Return [X, Y] of the center of cell containing provided text 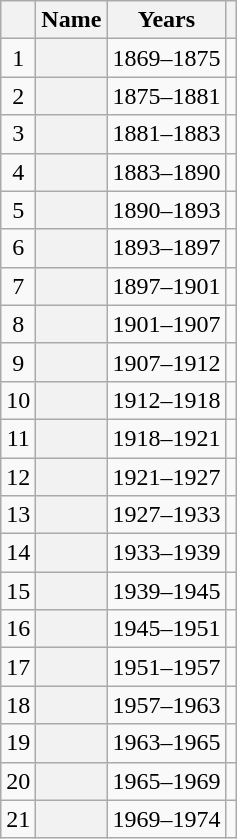
4 [18, 172]
Years [166, 20]
18 [18, 705]
1945–1951 [166, 629]
10 [18, 400]
1893–1897 [166, 248]
1965–1969 [166, 781]
6 [18, 248]
1963–1965 [166, 743]
21 [18, 819]
Name [72, 20]
13 [18, 515]
19 [18, 743]
1918–1921 [166, 438]
11 [18, 438]
1907–1912 [166, 362]
16 [18, 629]
1957–1963 [166, 705]
2 [18, 96]
1883–1890 [166, 172]
17 [18, 667]
1875–1881 [166, 96]
1901–1907 [166, 324]
1912–1918 [166, 400]
12 [18, 477]
9 [18, 362]
1897–1901 [166, 286]
1969–1974 [166, 819]
15 [18, 591]
1933–1939 [166, 553]
1939–1945 [166, 591]
1 [18, 58]
14 [18, 553]
1927–1933 [166, 515]
5 [18, 210]
1869–1875 [166, 58]
3 [18, 134]
7 [18, 286]
1881–1883 [166, 134]
1890–1893 [166, 210]
1951–1957 [166, 667]
20 [18, 781]
8 [18, 324]
1921–1927 [166, 477]
